Scan for the cell matching the given text and deliver its (X, Y) coordinate at center. 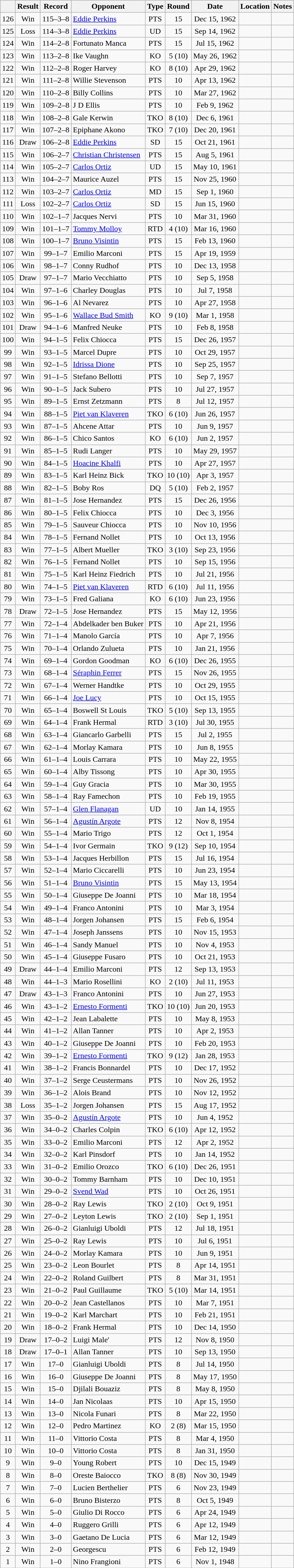
102–1–7 (56, 216)
Ruggero Grilli (108, 1525)
113–2–8 (56, 56)
77 (8, 624)
Nov 4, 1953 (215, 945)
Mar 16, 1960 (215, 229)
J D Ellis (108, 105)
Louis Carrara (108, 760)
60 (8, 833)
Dec 13, 1958 (215, 266)
Boswell St Louis (108, 710)
Dec 20, 1961 (215, 130)
Jun 27, 1953 (215, 994)
35–1–2 (56, 1105)
Mar 27, 1962 (215, 93)
4 (10) (178, 229)
Bruno Bisterzo (108, 1500)
88 (8, 488)
Aug 17, 1952 (215, 1105)
108–2–8 (56, 117)
Pedro Martinez (108, 1426)
39–1–2 (56, 1056)
111 (8, 204)
1–0 (56, 1562)
Nov 10, 1956 (215, 525)
Stefano Bellotti (108, 377)
90 (8, 463)
115–3–8 (56, 19)
Karl Marchart (108, 1315)
91–1–5 (56, 377)
108 (8, 241)
59 (8, 846)
Mario Rosellini (108, 982)
43–1–2 (56, 1006)
25–0–2 (56, 1241)
Sep 10, 1954 (215, 846)
89 (8, 475)
70 (8, 710)
Tommy Barnham (108, 1179)
64 (8, 784)
Feb 8, 1958 (215, 327)
52–1–4 (56, 870)
Jul 30, 1955 (215, 722)
87–1–5 (56, 426)
Sandy Manuel (108, 945)
105–2–7 (56, 167)
40–1–2 (56, 1043)
Jul 16, 1954 (215, 858)
54 (8, 907)
45–1–4 (56, 957)
11 (8, 1438)
Mar 30, 1955 (215, 784)
Jul 7, 1958 (215, 290)
45 (8, 1019)
79–1–5 (56, 525)
Jul 6, 1951 (215, 1241)
Joe Lucy (108, 698)
May 12, 1956 (215, 611)
Apr 15, 1950 (215, 1401)
Jean Castellanos (108, 1302)
104 (8, 290)
76 (8, 636)
58–1–4 (56, 796)
5 (8, 1512)
Oct 26, 1951 (215, 1191)
58 (8, 858)
65 (8, 772)
41 (8, 1068)
106–2–7 (56, 155)
59–1–4 (56, 784)
26–0–2 (56, 1228)
42 (8, 1056)
67–1–4 (56, 685)
9 (10) (178, 315)
Jan 14, 1952 (215, 1155)
99 (8, 352)
Apr 27, 1958 (215, 303)
107–2–8 (56, 130)
95 (8, 401)
Idrissa Dione (108, 365)
86 (8, 512)
Dec 17, 1952 (215, 1068)
31 (8, 1191)
23 (8, 1290)
106–2–8 (56, 142)
Jul 11, 1956 (215, 587)
63–1–4 (56, 735)
20 (8, 1327)
Apr 2, 1952 (215, 1142)
17–0 (56, 1364)
Ahcene Attar (108, 426)
Emilio Orozco (108, 1167)
Sep 7, 1957 (215, 377)
89–1–5 (56, 401)
28–0–2 (56, 1204)
24–0–2 (56, 1253)
47–1–4 (56, 932)
Werner Handtke (108, 685)
Jul 11, 1953 (215, 982)
Luigi Male' (108, 1340)
Orlando Zulueta (108, 648)
51 (8, 945)
120 (8, 93)
Oct 21, 1953 (215, 957)
Apr 27, 1957 (215, 463)
Dec 15, 1949 (215, 1463)
112–2–8 (56, 68)
Al Nevarez (108, 303)
57–1–4 (56, 809)
Rudi Langer (108, 451)
90–1–5 (56, 389)
52 (8, 932)
4 (8, 1525)
Leon Bourlet (108, 1265)
48–1–4 (56, 920)
42–1–2 (56, 1019)
69–1–4 (56, 661)
67 (8, 747)
May 29, 1957 (215, 451)
86–1–5 (56, 438)
Dec 26, 1956 (215, 500)
Jul 27, 1957 (215, 389)
Karl Heinz Fiedrich (108, 574)
Jun 15, 1960 (215, 204)
15–0 (56, 1389)
Opponent (108, 6)
May 22, 1955 (215, 760)
114–2–8 (56, 43)
Feb 2, 1957 (215, 488)
37 (8, 1117)
122 (8, 68)
117 (8, 130)
113 (8, 179)
Chico Santos (108, 438)
Nicola Funari (108, 1414)
May 8, 1953 (215, 1019)
103–2–7 (56, 192)
101 (8, 327)
4–0 (56, 1525)
40 (8, 1080)
18–0–2 (56, 1327)
Apr 12, 1949 (215, 1525)
104–2–7 (56, 179)
54–1–4 (56, 846)
Christian Christensen (108, 155)
62–1–4 (56, 747)
70–1–4 (56, 648)
Alby Tissong (108, 772)
Sep 5, 1958 (215, 278)
Jun 9, 1957 (215, 426)
53–1–4 (56, 858)
Nov 26, 1955 (215, 673)
109–2–8 (56, 105)
Oct 13, 1956 (215, 537)
29–0–2 (56, 1191)
9–0 (56, 1463)
48 (8, 982)
126 (8, 19)
81–1–5 (56, 500)
Nov 15, 1953 (215, 932)
56–1–4 (56, 821)
75–1–5 (56, 574)
27 (8, 1241)
Willie Stevenson (108, 80)
74–1–5 (56, 587)
Result (28, 6)
9 (8, 1463)
34 (8, 1155)
Nov 8, 1950 (215, 1340)
49 (8, 969)
Sep 14, 1962 (215, 31)
71–1–4 (56, 636)
Jun 2, 1957 (215, 438)
Feb 19, 1955 (215, 796)
Round (178, 6)
24 (8, 1278)
14 (8, 1401)
Nov 25, 1960 (215, 179)
72–1–4 (56, 624)
35–0–2 (56, 1117)
92 (8, 438)
72–1–5 (56, 611)
Jun 26, 1957 (215, 414)
123 (8, 56)
7 (10) (178, 130)
Gordon Goodman (108, 661)
Mar 22, 1950 (215, 1414)
26 (8, 1253)
46 (8, 1006)
20–0–2 (56, 1302)
101–1–7 (56, 229)
98–1–7 (56, 266)
30 (8, 1204)
29 (8, 1216)
Jul 2, 1955 (215, 735)
61 (8, 821)
91 (8, 451)
17–0–2 (56, 1340)
Apr 24, 1949 (215, 1512)
Mario Ciccarelli (108, 870)
95–1–6 (56, 315)
Jul 15, 1962 (215, 43)
Ivor Germain (108, 846)
May 8, 1950 (215, 1389)
Jan 21, 1956 (215, 648)
21–0–2 (56, 1290)
68–1–4 (56, 673)
106 (8, 266)
Dec 15, 1962 (215, 19)
Roger Harvey (108, 68)
Séraphin Ferrer (108, 673)
25 (8, 1265)
Young Robert (108, 1463)
Nov 23, 1949 (215, 1488)
Apr 7, 1956 (215, 636)
44–1–4 (56, 969)
33–0–2 (56, 1142)
Sep 13, 1955 (215, 710)
Epiphane Akono (108, 130)
34–0–2 (56, 1130)
80 (8, 587)
Nino Frangioni (108, 1562)
33 (8, 1167)
50 (8, 957)
38–1–2 (56, 1068)
Ernst Zetzmann (108, 401)
75 (8, 648)
114 (8, 167)
Jun 4, 1952 (215, 1117)
60–1–4 (56, 772)
Oct 21, 1961 (215, 142)
Lucien Berthelier (108, 1488)
109 (8, 229)
85 (8, 525)
Apr 19, 1959 (215, 253)
119 (8, 105)
82–1–5 (56, 488)
96 (8, 389)
78–1–5 (56, 537)
Karl Pinsdorf (108, 1155)
21 (8, 1315)
DQ (155, 488)
Fred Galiana (108, 599)
77–1–5 (56, 550)
Apr 2, 1953 (215, 1031)
Charley Douglas (108, 290)
Apr 30, 1955 (215, 772)
7 (8, 1488)
Joseph Janssens (108, 932)
2–0 (56, 1550)
93–1–5 (56, 352)
44 (8, 1031)
Location (255, 6)
105 (8, 278)
74 (8, 661)
Feb 13, 1960 (215, 241)
Nov 26, 1952 (215, 1080)
16–0 (56, 1377)
3 (8, 1537)
Ray Famechon (108, 796)
Maurice Auzel (108, 179)
23–0–2 (56, 1265)
5–0 (56, 1512)
Jul 14, 1950 (215, 1364)
Record (56, 6)
Mar 31, 1960 (215, 216)
Oct 29, 1955 (215, 685)
82 (8, 562)
Sep 15, 1956 (215, 562)
Jul 18, 1951 (215, 1228)
Apr 3, 1957 (215, 475)
94–1–6 (56, 327)
Alois Brand (108, 1093)
Type (155, 6)
39 (8, 1093)
22 (8, 1302)
Apr 29, 1962 (215, 68)
Sep 13, 1953 (215, 969)
Albert Mueller (108, 550)
Jack Subero (108, 389)
Mar 14, 1951 (215, 1290)
Guy Gracia (108, 784)
92–1–5 (56, 365)
55 (8, 895)
Manfred Neuke (108, 327)
Mar 3, 1954 (215, 907)
55–1–4 (56, 833)
47 (8, 994)
Nov 8, 1954 (215, 821)
MD (155, 192)
May 13, 1954 (215, 883)
Feb 6, 1954 (215, 920)
Fortunato Manca (108, 43)
Giancarlo Garbelli (108, 735)
83–1–5 (56, 475)
73–1–5 (56, 599)
Feb 12, 1949 (215, 1550)
32 (8, 1179)
115 (8, 155)
2 (8) (178, 1426)
116 (8, 142)
Jacques Herbillon (108, 858)
1 (8, 1562)
Djilali Bouaziz (108, 1389)
Jan 28, 1953 (215, 1056)
Mario Vecchiatto (108, 278)
Feb 20, 1953 (215, 1043)
57 (8, 870)
97 (8, 377)
Sep 23, 1956 (215, 550)
Jean Labalette (108, 1019)
Jul 12, 1957 (215, 401)
17 (8, 1364)
Sep 1, 1960 (215, 192)
56 (8, 883)
Gale Kerwin (108, 117)
10–0 (56, 1451)
Jul 21, 1956 (215, 574)
87 (8, 500)
94 (8, 414)
Ike Vaughn (108, 56)
44–1–3 (56, 982)
Conny Rudhof (108, 266)
Oct 5, 1949 (215, 1500)
51–1–4 (56, 883)
May 26, 1962 (215, 56)
Jun 20, 1953 (215, 1006)
Dec 6, 1961 (215, 117)
72 (8, 685)
68 (8, 735)
36 (8, 1130)
Aug 5, 1961 (215, 155)
Apr 21, 1956 (215, 624)
13 (8, 1414)
Giulio Di Rocco (108, 1512)
6–0 (56, 1500)
32–0–2 (56, 1155)
94–1–5 (56, 340)
103 (8, 303)
16 (8, 1377)
Giuseppe Fusaro (108, 957)
18 (8, 1352)
Jun 23, 1954 (215, 870)
Sauveur Chiocca (108, 525)
63 (8, 796)
80–1–5 (56, 512)
Wallace Bud Smith (108, 315)
22–0–2 (56, 1278)
73 (8, 673)
64–1–4 (56, 722)
Mar 12, 1949 (215, 1537)
Jun 9, 1951 (215, 1253)
11–0 (56, 1438)
65–1–4 (56, 710)
Abdelkader ben Buker (108, 624)
41–1–2 (56, 1031)
Oct 15, 1955 (215, 698)
Oct 9, 1951 (215, 1204)
30–0–2 (56, 1179)
114–3–8 (56, 31)
83 (8, 550)
19–0–2 (56, 1315)
Jun 8, 1955 (215, 747)
84–1–5 (56, 463)
7–0 (56, 1488)
2 (8, 1550)
17–0–1 (56, 1352)
66–1–4 (56, 698)
110–2–8 (56, 93)
85–1–5 (56, 451)
79 (8, 599)
102 (8, 315)
111–2–8 (56, 80)
Dec 26, 1955 (215, 661)
110 (8, 216)
99–1–7 (56, 253)
43–1–3 (56, 994)
14–0 (56, 1401)
62 (8, 809)
Boby Ros (108, 488)
96–1–6 (56, 303)
Tommy Molloy (108, 229)
Dec 10, 1951 (215, 1179)
Nov 12, 1952 (215, 1093)
Serge Ceustermans (108, 1080)
Feb 21, 1951 (215, 1315)
Feb 9, 1962 (215, 105)
61–1–4 (56, 760)
46–1–4 (56, 945)
66 (8, 760)
Leyton Lewis (108, 1216)
Jan 14, 1955 (215, 809)
May 10, 1961 (215, 167)
69 (8, 722)
Glen Flanagan (108, 809)
Mar 15, 1950 (215, 1426)
124 (8, 43)
97–1–6 (56, 290)
Jun 23, 1956 (215, 599)
81 (8, 574)
12–0 (56, 1426)
Georgescu (108, 1550)
50–1–4 (56, 895)
118 (8, 117)
Dec 3, 1956 (215, 512)
35 (8, 1142)
78 (8, 611)
Dec 26, 1951 (215, 1167)
Jan 31, 1950 (215, 1451)
Jan Nicolaas (108, 1401)
53 (8, 920)
100–1–7 (56, 241)
43 (8, 1043)
Mar 4, 1950 (215, 1438)
107 (8, 253)
Apr 14, 1951 (215, 1265)
121 (8, 80)
Mar 18, 1954 (215, 895)
27–0–2 (56, 1216)
Nov 30, 1949 (215, 1475)
Oreste Baiocco (108, 1475)
Paul Guillaume (108, 1290)
May 17, 1950 (215, 1377)
100 (8, 340)
Francis Bonnardel (108, 1068)
37–1–2 (56, 1080)
125 (8, 31)
13–0 (56, 1414)
Billy Collins (108, 93)
Mar 1, 1958 (215, 315)
84 (8, 537)
Karl Heinz Bick (108, 475)
Sep 1, 1951 (215, 1216)
Hoacine Khalfi (108, 463)
71 (8, 698)
Mar 7, 1951 (215, 1302)
Apr 13, 1962 (215, 80)
49–1–4 (56, 907)
Notes (283, 6)
Dec 14, 1950 (215, 1327)
Apr 12, 1952 (215, 1130)
Svend Wad (108, 1191)
Manolo García (108, 636)
3–0 (56, 1537)
38 (8, 1105)
93 (8, 426)
Mario Trigo (108, 833)
Nov 1, 1948 (215, 1562)
Roland Guilbert (108, 1278)
88–1–5 (56, 414)
102–2–7 (56, 204)
Jacques Nervi (108, 216)
Mar 31, 1951 (215, 1278)
112 (8, 192)
Date (215, 6)
Marcel Dupre (108, 352)
Oct 29, 1957 (215, 352)
Dec 26, 1957 (215, 340)
19 (8, 1340)
8 (8) (178, 1475)
Oct 1, 1954 (215, 833)
98 (8, 365)
Sep 25, 1957 (215, 365)
Sep 13, 1950 (215, 1352)
8–0 (56, 1475)
28 (8, 1228)
Charles Colpin (108, 1130)
76–1–5 (56, 562)
97–1–7 (56, 278)
Gaetano De Lucia (108, 1537)
31–0–2 (56, 1167)
36–1–2 (56, 1093)
